From the cell containing the given text, extract its center point as (x, y) coordinate. 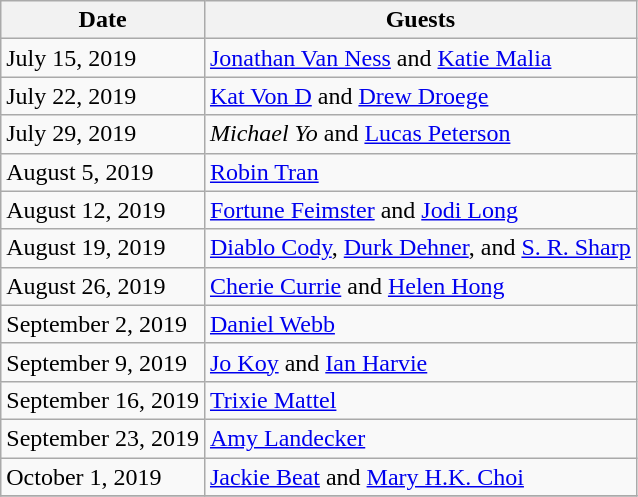
Date (103, 20)
Fortune Feimster and Jodi Long (420, 210)
September 23, 2019 (103, 438)
Trixie Mattel (420, 400)
August 26, 2019 (103, 286)
August 12, 2019 (103, 210)
July 29, 2019 (103, 134)
September 2, 2019 (103, 324)
Jonathan Van Ness and Katie Malia (420, 58)
Michael Yo and Lucas Peterson (420, 134)
Robin Tran (420, 172)
August 5, 2019 (103, 172)
September 16, 2019 (103, 400)
August 19, 2019 (103, 248)
Guests (420, 20)
July 22, 2019 (103, 96)
Amy Landecker (420, 438)
Cherie Currie and Helen Hong (420, 286)
Daniel Webb (420, 324)
Kat Von D and Drew Droege (420, 96)
Jackie Beat and Mary H.K. Choi (420, 477)
Diablo Cody, Durk Dehner, and S. R. Sharp (420, 248)
Jo Koy and Ian Harvie (420, 362)
October 1, 2019 (103, 477)
July 15, 2019 (103, 58)
September 9, 2019 (103, 362)
